Detect which cell encompasses the target text, then output its [x, y] center coordinate. 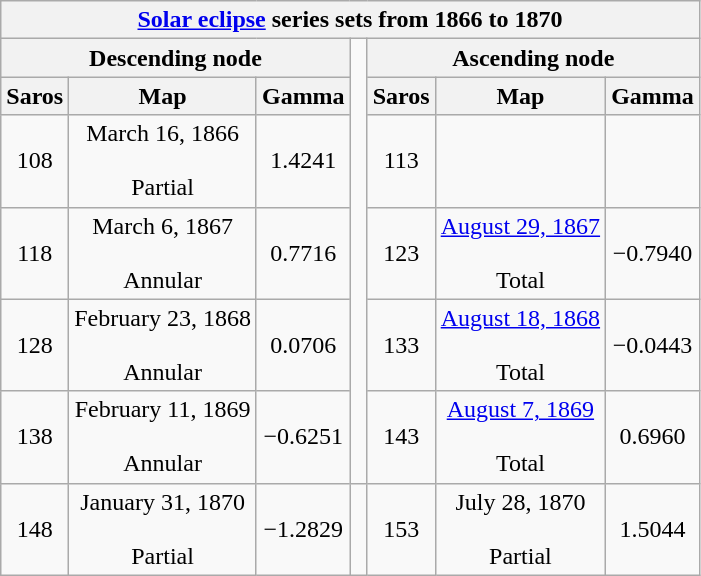
0.6960 [653, 437]
February 11, 1869Annular [163, 437]
August 18, 1868Total [520, 345]
1.4241 [303, 161]
128 [35, 345]
133 [401, 345]
123 [401, 253]
Ascending node [533, 58]
113 [401, 161]
118 [35, 253]
Descending node [176, 58]
−0.0443 [653, 345]
−0.7940 [653, 253]
143 [401, 437]
0.7716 [303, 253]
Solar eclipse series sets from 1866 to 1870 [350, 20]
−1.2829 [303, 529]
August 29, 1867Total [520, 253]
February 23, 1868Annular [163, 345]
1.5044 [653, 529]
−0.6251 [303, 437]
January 31, 1870Partial [163, 529]
0.0706 [303, 345]
138 [35, 437]
July 28, 1870Partial [520, 529]
148 [35, 529]
153 [401, 529]
108 [35, 161]
August 7, 1869Total [520, 437]
March 16, 1866Partial [163, 161]
March 6, 1867Annular [163, 253]
